Extract the (x, y) coordinate from the center of the cell holding the provided text.  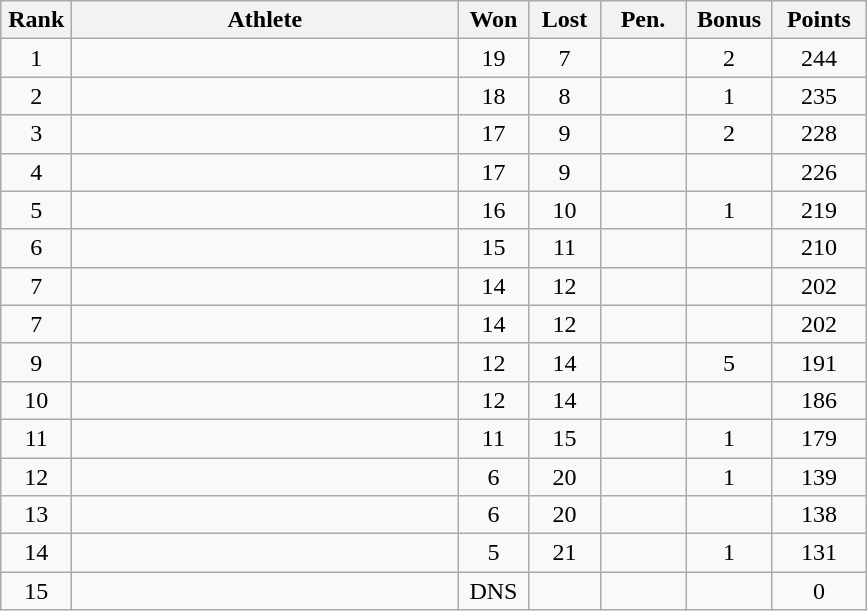
16 (494, 210)
235 (819, 96)
Pen. (643, 20)
226 (819, 172)
Bonus (729, 20)
21 (564, 553)
139 (819, 477)
210 (819, 248)
0 (819, 591)
191 (819, 362)
228 (819, 134)
4 (36, 172)
8 (564, 96)
Rank (36, 20)
Points (819, 20)
138 (819, 515)
3 (36, 134)
DNS (494, 591)
179 (819, 438)
Won (494, 20)
13 (36, 515)
18 (494, 96)
219 (819, 210)
Lost (564, 20)
244 (819, 58)
131 (819, 553)
Athlete (265, 20)
19 (494, 58)
186 (819, 400)
